Search for the cell housing the specified text and yield its [X, Y] center coordinate. 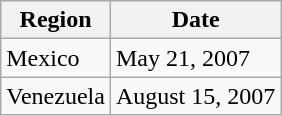
August 15, 2007 [195, 96]
May 21, 2007 [195, 58]
Date [195, 20]
Mexico [56, 58]
Venezuela [56, 96]
Region [56, 20]
